Locate the cell with the specified text and output its (X, Y) center coordinate. 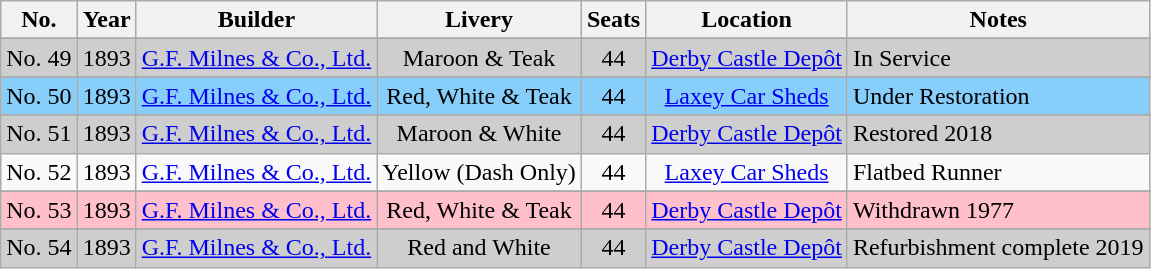
No. 53 (39, 210)
Builder (256, 20)
Maroon & White (480, 134)
Restored 2018 (998, 134)
Withdrawn 1977 (998, 210)
No. 49 (39, 58)
Under Restoration (998, 96)
Seats (613, 20)
Year (106, 20)
Flatbed Runner (998, 172)
No. 51 (39, 134)
In Service (998, 58)
Notes (998, 20)
Red and White (480, 248)
Refurbishment complete 2019 (998, 248)
Livery (480, 20)
Yellow (Dash Only) (480, 172)
No. 50 (39, 96)
No. 54 (39, 248)
No. (39, 20)
Location (747, 20)
No. 52 (39, 172)
Maroon & Teak (480, 58)
